Capture the cell that displays the provided text and extract its (X, Y) central coordinate. 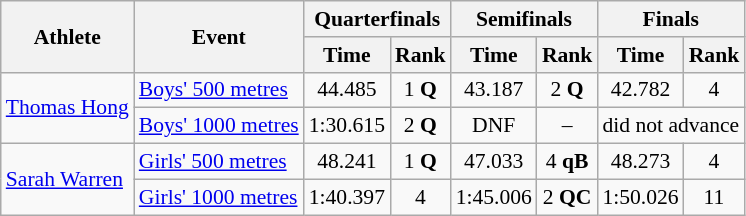
48.273 (640, 162)
47.033 (494, 162)
1:50.026 (640, 197)
4 qB (568, 162)
– (568, 126)
Finals (670, 19)
did not advance (670, 126)
43.187 (494, 90)
Semifinals (524, 19)
Boys' 500 metres (219, 90)
2 QC (568, 197)
DNF (494, 126)
Event (219, 36)
44.485 (347, 90)
1:30.615 (347, 126)
Boys' 1000 metres (219, 126)
1:40.397 (347, 197)
42.782 (640, 90)
11 (714, 197)
Thomas Hong (68, 108)
48.241 (347, 162)
1:45.006 (494, 197)
Athlete (68, 36)
Girls' 500 metres (219, 162)
Quarterfinals (378, 19)
Sarah Warren (68, 180)
Girls' 1000 metres (219, 197)
